Capture the cell that displays the provided text and extract its [x, y] central coordinate. 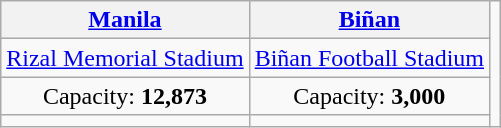
Biñan [369, 20]
Biñan Football Stadium [369, 58]
Rizal Memorial Stadium [125, 58]
Capacity: 3,000 [369, 96]
Manila [125, 20]
Capacity: 12,873 [125, 96]
